Provide the [X, Y] coordinate of the cell's center where the given text is located.  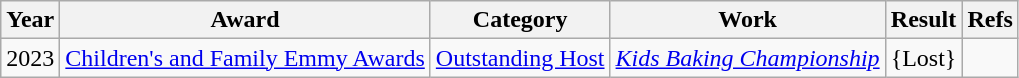
Result [924, 20]
Work [748, 20]
Category [520, 20]
Kids Baking Championship [748, 58]
Year [30, 20]
Refs [990, 20]
2023 [30, 58]
Award [245, 20]
Outstanding Host [520, 58]
Children's and Family Emmy Awards [245, 58]
{Lost} [924, 58]
